Scan for the cell matching the given text and deliver its (x, y) coordinate at center. 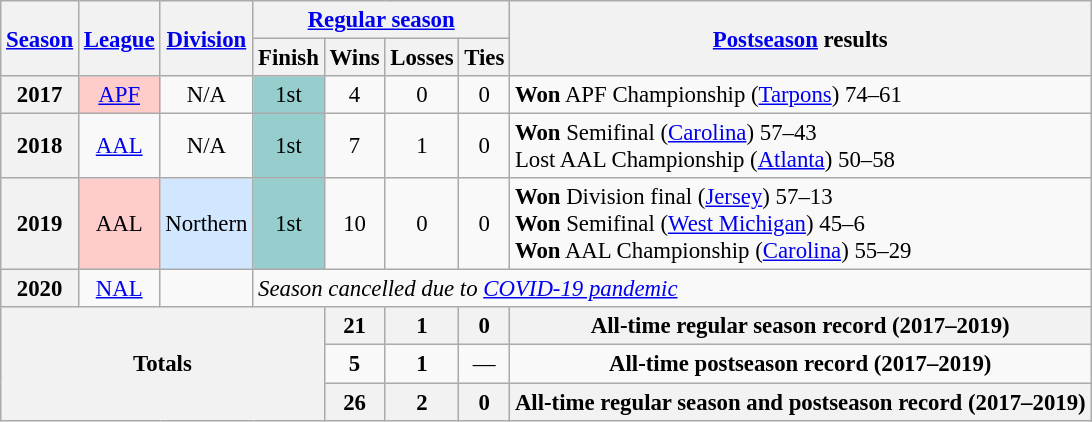
Division (206, 38)
Won Semifinal (Carolina) 57–43Lost AAL Championship (Atlanta) 50–58 (800, 146)
5 (354, 364)
10 (354, 224)
All-time regular season and postseason record (2017–2019) (800, 402)
Postseason results (800, 38)
2018 (40, 146)
7 (354, 146)
2020 (40, 289)
Finish (288, 58)
All-time postseason record (2017–2019) (800, 364)
Regular season (382, 20)
26 (354, 402)
2017 (40, 95)
Won Division final (Jersey) 57–13Won Semifinal (West Michigan) 45–6Won AAL Championship (Carolina) 55–29 (800, 224)
APF (118, 95)
Won APF Championship (Tarpons) 74–61 (800, 95)
21 (354, 327)
All-time regular season record (2017–2019) (800, 327)
Northern (206, 224)
Season (40, 38)
League (118, 38)
Losses (422, 58)
2 (422, 402)
4 (354, 95)
Ties (484, 58)
Season cancelled due to COVID-19 pandemic (672, 289)
2019 (40, 224)
Wins (354, 58)
Totals (162, 364)
— (484, 364)
NAL (118, 289)
